Provide the [X, Y] coordinate of the cell's center where the given text is located.  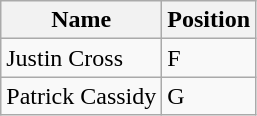
Position [209, 20]
G [209, 96]
Justin Cross [82, 58]
F [209, 58]
Patrick Cassidy [82, 96]
Name [82, 20]
